Scan for the cell matching the given text and deliver its (X, Y) coordinate at center. 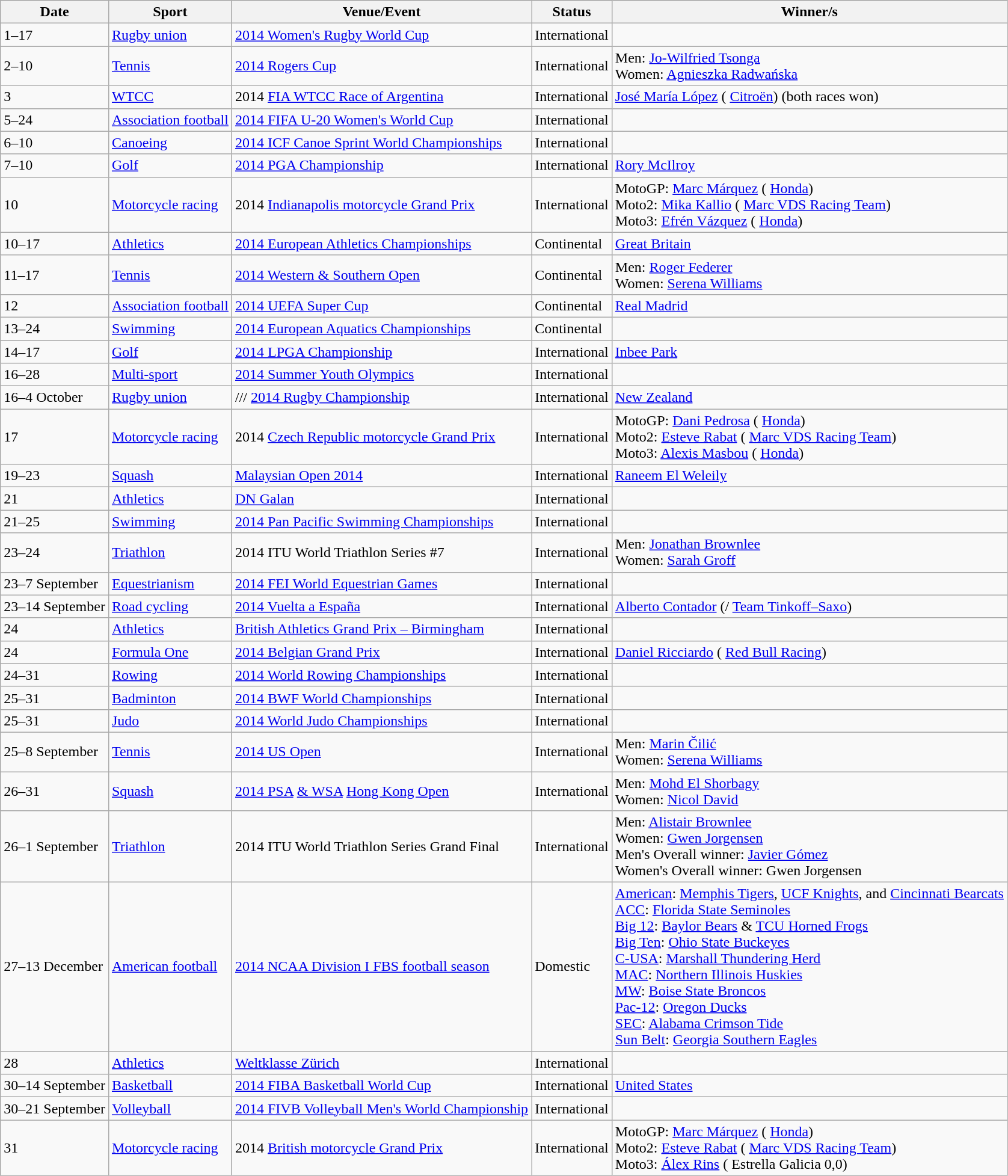
Daniel Ricciardo ( Red Bull Racing) (810, 652)
Men: Roger Federer Women: Serena Williams (810, 274)
Equestrianism (170, 583)
2–10 (55, 66)
28 (55, 1063)
2014 FEI World Equestrian Games (381, 583)
2014 World Judo Championships (381, 721)
2014 US Open (381, 752)
Date (55, 12)
Road cycling (170, 606)
23–24 (55, 552)
Judo (170, 721)
23–7 September (55, 583)
25–8 September (55, 752)
2014 ITU World Triathlon Series #7 (381, 552)
2014 Rogers Cup (381, 66)
11–17 (55, 274)
Sport (170, 12)
Canoeing (170, 143)
2014 Summer Youth Olympics (381, 375)
2014 FIFA U-20 Women's World Cup (381, 120)
2014 Belgian Grand Prix (381, 652)
MotoGP: Dani Pedrosa ( Honda)Moto2: Esteve Rabat ( Marc VDS Racing Team)Moto3: Alexis Masbou ( Honda) (810, 437)
2014 European Athletics Championships (381, 244)
31 (55, 1148)
United States (810, 1086)
2014 NCAA Division I FBS football season (381, 967)
2014 British motorcycle Grand Prix (381, 1148)
Men: Jo-Wilfried TsongaWomen: Agnieszka Radwańska (810, 66)
30–14 September (55, 1086)
Volleyball (170, 1109)
Rowing (170, 675)
Rory McIlroy (810, 165)
2014 BWF World Championships (381, 698)
British Athletics Grand Prix – Birmingham (381, 629)
Men: Jonathan BrownleeWomen: Sarah Groff (810, 552)
WTCC (170, 97)
30–21 September (55, 1109)
16–4 October (55, 398)
2014 PGA Championship (381, 165)
2014 UEFA Super Cup (381, 306)
2014 ITU World Triathlon Series Grand Final (381, 847)
13–24 (55, 328)
2014 Pan Pacific Swimming Championships (381, 522)
10–17 (55, 244)
2014 Czech Republic motorcycle Grand Prix (381, 437)
Weltklasse Zürich (381, 1063)
Status (572, 12)
Great Britain (810, 244)
/// 2014 Rugby Championship (381, 398)
2014 FIBA Basketball World Cup (381, 1086)
Raneem El Weleily (810, 476)
24–31 (55, 675)
21 (55, 499)
2014 FIA WTCC Race of Argentina (381, 97)
MotoGP: Marc Márquez ( Honda)Moto2: Esteve Rabat ( Marc VDS Racing Team)Moto3: Álex Rins ( Estrella Galicia 0,0) (810, 1148)
14–17 (55, 352)
2014 Indianapolis motorcycle Grand Prix (381, 205)
Multi-sport (170, 375)
Domestic (572, 967)
Malaysian Open 2014 (381, 476)
American football (170, 967)
Badminton (170, 698)
27–13 December (55, 967)
DN Galan (381, 499)
MotoGP: Marc Márquez ( Honda)Moto2: Mika Kallio ( Marc VDS Racing Team)Moto3: Efrén Vázquez ( Honda) (810, 205)
19–23 (55, 476)
7–10 (55, 165)
3 (55, 97)
2014 World Rowing Championships (381, 675)
Inbee Park (810, 352)
17 (55, 437)
12 (55, 306)
New Zealand (810, 398)
2014 European Aquatics Championships (381, 328)
2014 LPGA Championship (381, 352)
2014 PSA & WSA Hong Kong Open (381, 790)
26–1 September (55, 847)
Real Madrid (810, 306)
Basketball (170, 1086)
Men: Alistair BrownleeWomen: Gwen JorgensenMen's Overall winner: Javier GómezWomen's Overall winner: Gwen Jorgensen (810, 847)
Men: Mohd El ShorbagyWomen: Nicol David (810, 790)
26–31 (55, 790)
21–25 (55, 522)
Alberto Contador (/ Team Tinkoff–Saxo) (810, 606)
5–24 (55, 120)
10 (55, 205)
Men: Marin Čilić Women: Serena Williams (810, 752)
2014 Women's Rugby World Cup (381, 35)
2014 Vuelta a España (381, 606)
José María López ( Citroën) (both races won) (810, 97)
Venue/Event (381, 12)
23–14 September (55, 606)
2014 ICF Canoe Sprint World Championships (381, 143)
6–10 (55, 143)
2014 Western & Southern Open (381, 274)
16–28 (55, 375)
1–17 (55, 35)
Winner/s (810, 12)
Formula One (170, 652)
2014 FIVB Volleyball Men's World Championship (381, 1109)
